Identify which cell holds the provided text, then report its [X, Y] central coordinate. 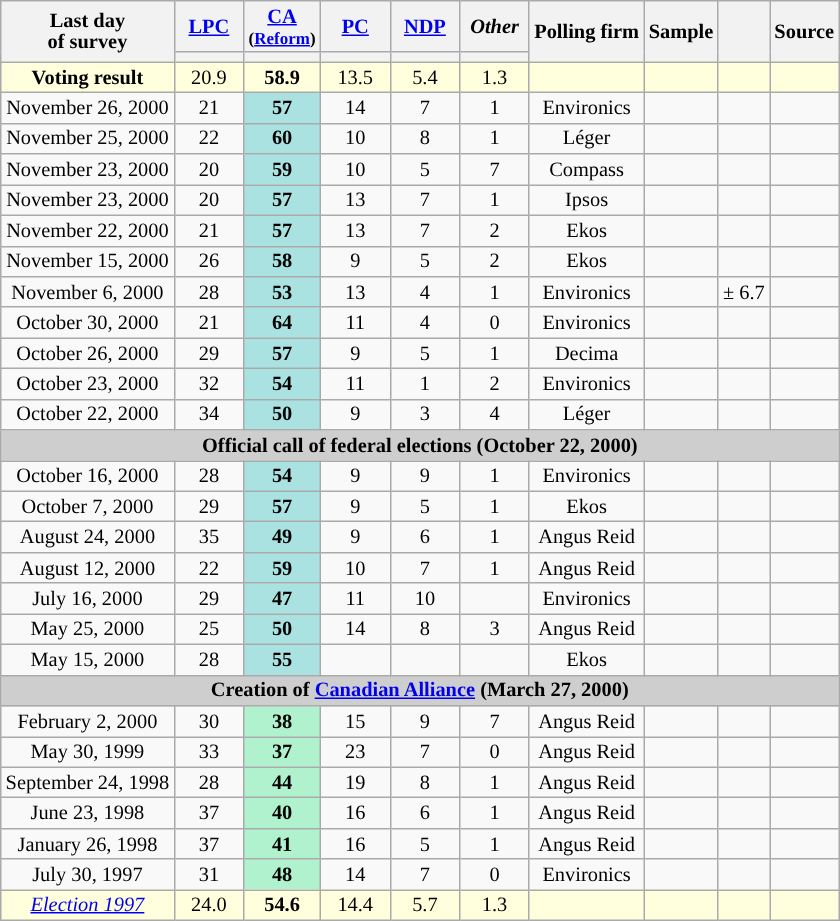
30 [209, 720]
19 [355, 782]
Sample [681, 30]
November 22, 2000 [88, 230]
Election 1997 [88, 904]
October 16, 2000 [88, 476]
34 [209, 414]
58.9 [282, 78]
49 [282, 538]
February 2, 2000 [88, 720]
LPC [209, 26]
October 26, 2000 [88, 354]
May 30, 1999 [88, 752]
48 [282, 874]
October 7, 2000 [88, 506]
60 [282, 138]
53 [282, 292]
15 [355, 720]
Last day of survey [88, 30]
August 12, 2000 [88, 568]
24.0 [209, 904]
Polling firm [586, 30]
July 16, 2000 [88, 598]
November 25, 2000 [88, 138]
40 [282, 812]
August 24, 2000 [88, 538]
July 30, 1997 [88, 874]
44 [282, 782]
Decima [586, 354]
Creation of Canadian Alliance (March 27, 2000) [420, 690]
13.5 [355, 78]
47 [282, 598]
Other [495, 26]
October 30, 2000 [88, 322]
October 23, 2000 [88, 384]
58 [282, 262]
38 [282, 720]
Source [804, 30]
Compass [586, 170]
55 [282, 660]
Ipsos [586, 200]
May 15, 2000 [88, 660]
± 6.7 [744, 292]
23 [355, 752]
41 [282, 844]
January 26, 1998 [88, 844]
November 15, 2000 [88, 262]
25 [209, 628]
CA (Reform) [282, 26]
November 6, 2000 [88, 292]
June 23, 1998 [88, 812]
35 [209, 538]
5.7 [425, 904]
October 22, 2000 [88, 414]
33 [209, 752]
54.6 [282, 904]
5.4 [425, 78]
May 25, 2000 [88, 628]
Official call of federal elections (October 22, 2000) [420, 446]
PC [355, 26]
31 [209, 874]
32 [209, 384]
November 26, 2000 [88, 108]
14.4 [355, 904]
20.9 [209, 78]
Voting result [88, 78]
NDP [425, 26]
26 [209, 262]
64 [282, 322]
September 24, 1998 [88, 782]
